Output the (x, y) coordinate of the center of the cell containing the given text.  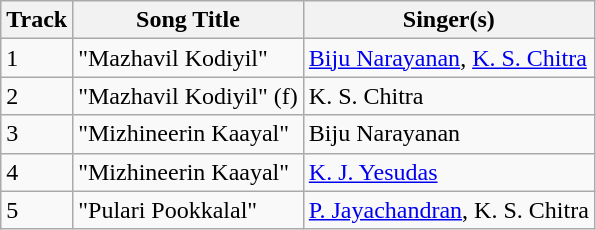
Singer(s) (448, 20)
4 (37, 172)
"Mazhavil Kodiyil" (188, 58)
K. S. Chitra (448, 96)
P. Jayachandran, K. S. Chitra (448, 210)
Biju Narayanan, K. S. Chitra (448, 58)
2 (37, 96)
Biju Narayanan (448, 134)
Song Title (188, 20)
Track (37, 20)
3 (37, 134)
K. J. Yesudas (448, 172)
5 (37, 210)
"Mazhavil Kodiyil" (f) (188, 96)
"Pulari Pookkalal" (188, 210)
1 (37, 58)
